For the text-containing cell, return its midpoint in [x, y] coordinate format. 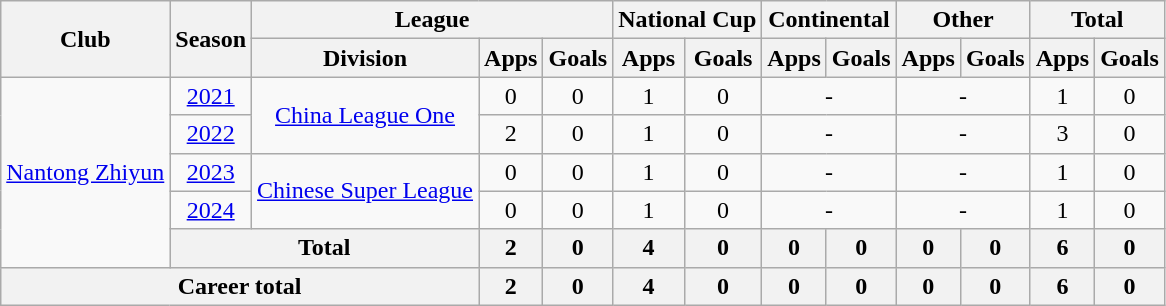
Other [963, 20]
Continental [829, 20]
2021 [211, 96]
Division [366, 58]
League [432, 20]
2023 [211, 172]
National Cup [688, 20]
Club [86, 39]
2022 [211, 134]
China League One [366, 115]
3 [1062, 134]
Career total [240, 286]
Chinese Super League [366, 191]
Nantong Zhiyun [86, 172]
2024 [211, 210]
Season [211, 39]
